Return the [x, y] coordinate for the center point of the cell that contains the specified text.  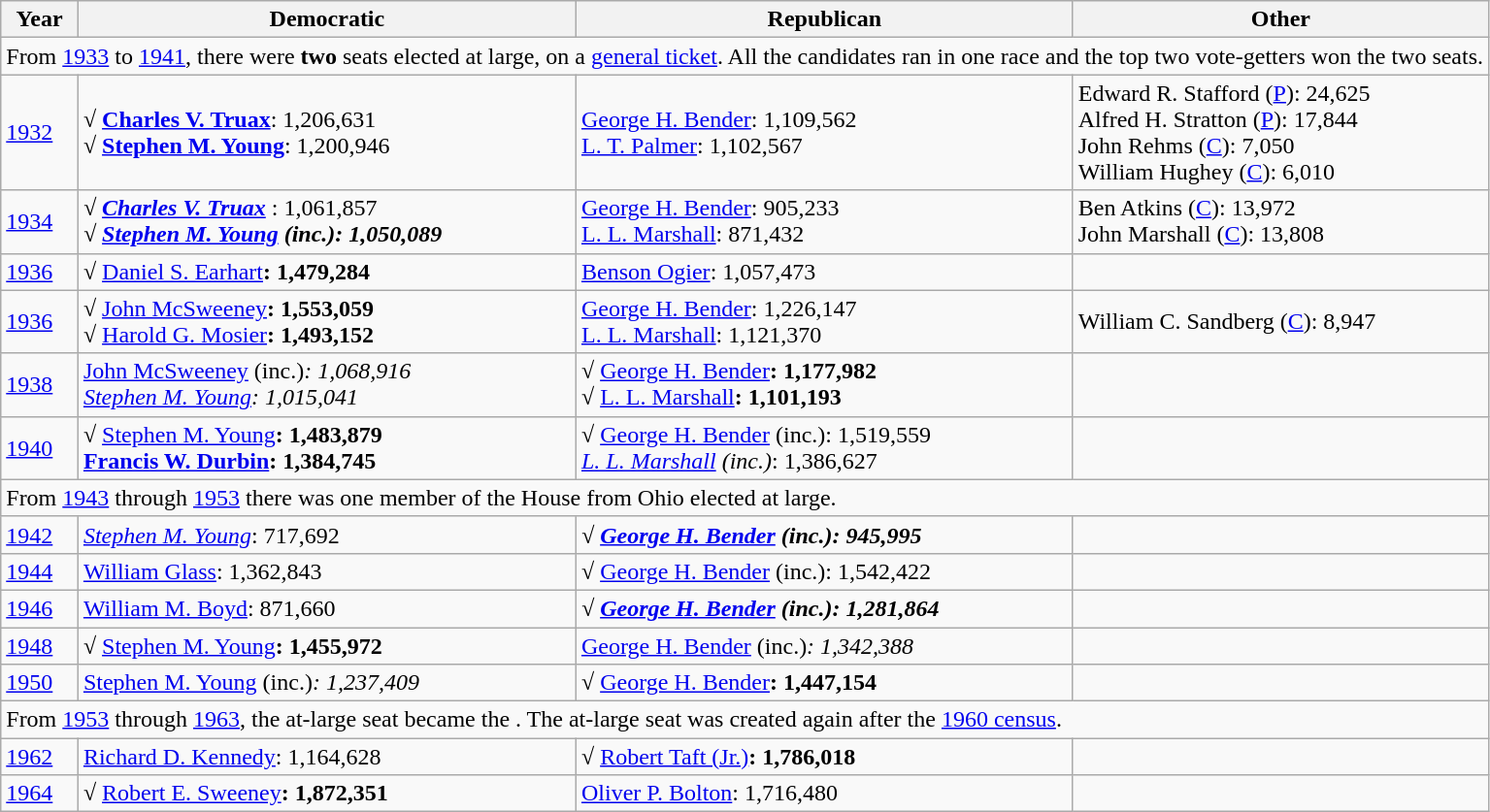
From 1953 through 1963, the at-large seat became the . The at-large seat was created again after the 1960 census. [745, 720]
√ Charles V. Truax: 1,206,631√ Stephen M. Young: 1,200,946 [326, 132]
George H. Bender: 905,233L. L. Marshall: 871,432 [824, 221]
George H. Bender: 1,109,562L. T. Palmer: 1,102,567 [824, 132]
Oliver P. Bolton: 1,716,480 [824, 794]
√ Daniel S. Earhart: 1,479,284 [326, 272]
√ George H. Bender (inc.): 1,281,864 [824, 608]
1934 [40, 221]
√ George H. Bender (inc.): 1,542,422 [824, 571]
1950 [40, 683]
Stephen M. Young: 717,692 [326, 535]
George H. Bender (inc.): 1,342,388 [824, 645]
1946 [40, 608]
Stephen M. Young (inc.): 1,237,409 [326, 683]
√ Charles V. Truax : 1,061,857√ Stephen M. Young (inc.): 1,050,089 [326, 221]
William Glass: 1,362,843 [326, 571]
1944 [40, 571]
√ George H. Bender: 1,447,154 [824, 683]
1932 [40, 132]
Other [1280, 19]
√ Robert E. Sweeney: 1,872,351 [326, 794]
√ George H. Bender (inc.): 945,995 [824, 535]
George H. Bender: 1,226,147L. L. Marshall: 1,121,370 [824, 322]
Ben Atkins (C): 13,972John Marshall (C): 13,808 [1280, 221]
Edward R. Stafford (P): 24,625Alfred H. Stratton (P): 17,844John Rehms (C): 7,050William Hughey (C): 6,010 [1280, 132]
√ George H. Bender: 1,177,982√ L. L. Marshall: 1,101,193 [824, 384]
John McSweeney (inc.): 1,068,916Stephen M. Young: 1,015,041 [326, 384]
√ Robert Taft (Jr.): 1,786,018 [824, 757]
From 1943 through 1953 there was one member of the House from Ohio elected at large. [745, 498]
1948 [40, 645]
√ Stephen M. Young: 1,455,972 [326, 645]
1964 [40, 794]
Republican [824, 19]
Benson Ogier: 1,057,473 [824, 272]
1942 [40, 535]
William C. Sandberg (C): 8,947 [1280, 322]
1938 [40, 384]
√ George H. Bender (inc.): 1,519,559L. L. Marshall (inc.): 1,386,627 [824, 448]
William M. Boyd: 871,660 [326, 608]
1940 [40, 448]
1962 [40, 757]
Year [40, 19]
√ Stephen M. Young: 1,483,879Francis W. Durbin: 1,384,745 [326, 448]
Democratic [326, 19]
Richard D. Kennedy: 1,164,628 [326, 757]
√ John McSweeney: 1,553,059√ Harold G. Mosier: 1,493,152 [326, 322]
